Determine the [x, y] coordinate at the center of the cell enclosing the given text.  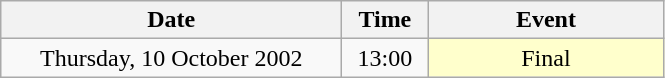
Event [546, 20]
Time [385, 20]
Date [172, 20]
Thursday, 10 October 2002 [172, 58]
Final [546, 58]
13:00 [385, 58]
